Return the [x, y] coordinate for the center point of the cell that contains the specified text.  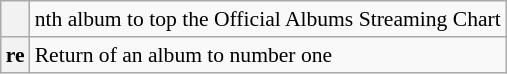
re [16, 55]
Return of an album to number one [268, 55]
nth album to top the Official Albums Streaming Chart [268, 19]
